Detect which cell encompasses the target text, then output its (X, Y) center coordinate. 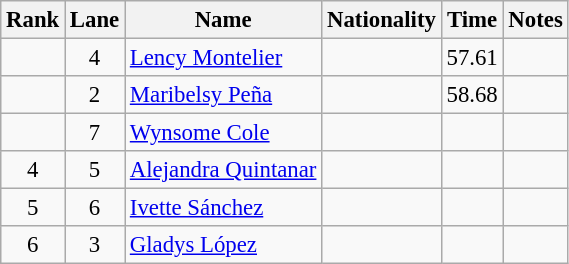
Name (224, 20)
3 (95, 245)
Lency Montelier (224, 58)
Gladys López (224, 245)
Alejandra Quintanar (224, 170)
7 (95, 133)
Rank (33, 20)
Nationality (382, 20)
2 (95, 95)
57.61 (472, 58)
Time (472, 20)
58.68 (472, 95)
Maribelsy Peña (224, 95)
Wynsome Cole (224, 133)
Notes (536, 20)
Ivette Sánchez (224, 208)
Lane (95, 20)
